Extract the [x, y] coordinate from the center of the cell holding the provided text.  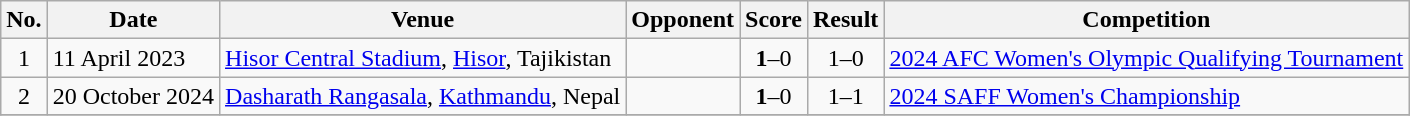
2 [24, 96]
Venue [423, 20]
1 [24, 58]
Dasharath Rangasala, Kathmandu, Nepal [423, 96]
2024 SAFF Women's Championship [1146, 96]
20 October 2024 [133, 96]
Score [774, 20]
11 April 2023 [133, 58]
Date [133, 20]
Opponent [683, 20]
Hisor Central Stadium, Hisor, Tajikistan [423, 58]
1–1 [845, 96]
2024 AFC Women's Olympic Qualifying Tournament [1146, 58]
Result [845, 20]
Competition [1146, 20]
No. [24, 20]
